Identify which cell holds the provided text, then report its [x, y] central coordinate. 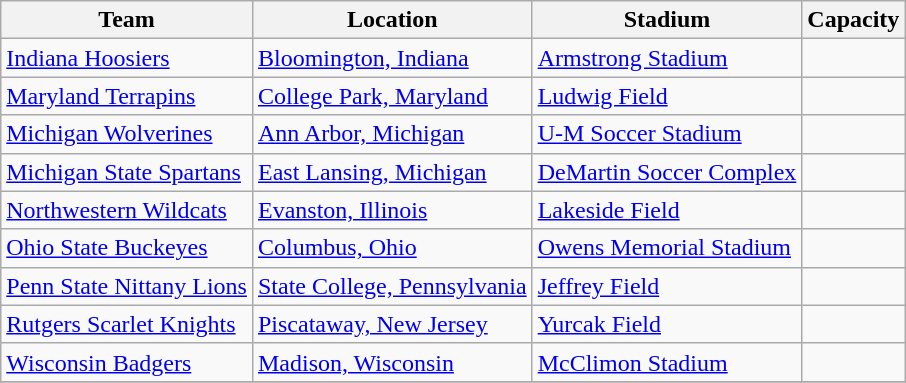
Yurcak Field [667, 324]
DeMartin Soccer Complex [667, 172]
Bloomington, Indiana [392, 58]
Michigan Wolverines [127, 134]
Team [127, 20]
Indiana Hoosiers [127, 58]
Rutgers Scarlet Knights [127, 324]
Jeffrey Field [667, 286]
Michigan State Spartans [127, 172]
Columbus, Ohio [392, 248]
Capacity [854, 20]
College Park, Maryland [392, 96]
Ohio State Buckeyes [127, 248]
Lakeside Field [667, 210]
Location [392, 20]
Ann Arbor, Michigan [392, 134]
Owens Memorial Stadium [667, 248]
Piscataway, New Jersey [392, 324]
Madison, Wisconsin [392, 362]
Northwestern Wildcats [127, 210]
Armstrong Stadium [667, 58]
Ludwig Field [667, 96]
McClimon Stadium [667, 362]
East Lansing, Michigan [392, 172]
State College, Pennsylvania [392, 286]
Wisconsin Badgers [127, 362]
U-M Soccer Stadium [667, 134]
Stadium [667, 20]
Maryland Terrapins [127, 96]
Evanston, Illinois [392, 210]
Penn State Nittany Lions [127, 286]
